Provide the (X, Y) coordinate of the cell's center where the given text is located.  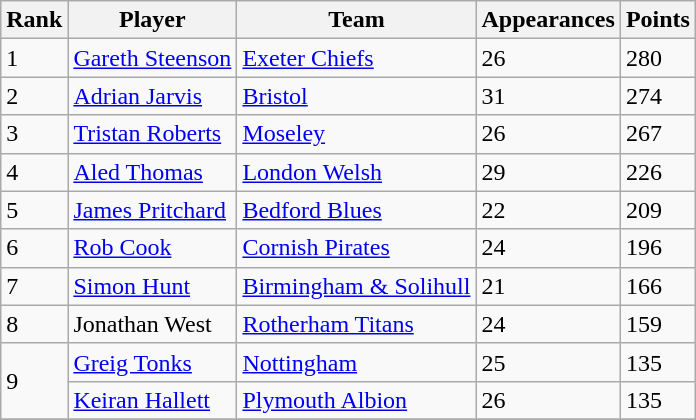
Cornish Pirates (356, 248)
159 (658, 324)
3 (34, 134)
Nottingham (356, 362)
Points (658, 20)
274 (658, 96)
5 (34, 210)
196 (658, 248)
Bedford Blues (356, 210)
267 (658, 134)
9 (34, 381)
Jonathan West (152, 324)
7 (34, 286)
209 (658, 210)
Gareth Steenson (152, 58)
Plymouth Albion (356, 400)
25 (548, 362)
280 (658, 58)
2 (34, 96)
Greig Tonks (152, 362)
Bristol (356, 96)
226 (658, 172)
Rob Cook (152, 248)
4 (34, 172)
Team (356, 20)
London Welsh (356, 172)
31 (548, 96)
Rotherham Titans (356, 324)
8 (34, 324)
Rank (34, 20)
6 (34, 248)
Adrian Jarvis (152, 96)
166 (658, 286)
Tristan Roberts (152, 134)
29 (548, 172)
1 (34, 58)
21 (548, 286)
Birmingham & Solihull (356, 286)
Moseley (356, 134)
Player (152, 20)
Exeter Chiefs (356, 58)
Appearances (548, 20)
Keiran Hallett (152, 400)
Aled Thomas (152, 172)
Simon Hunt (152, 286)
22 (548, 210)
James Pritchard (152, 210)
